Determine the [X, Y] coordinate at the center of the cell enclosing the given text.  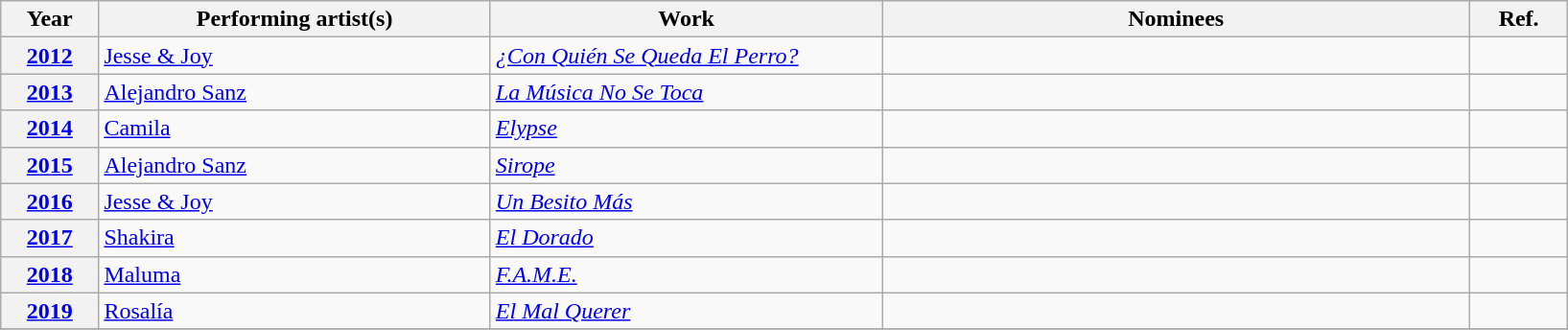
F.A.M.E. [686, 274]
2013 [50, 92]
Sirope [686, 165]
Nominees [1176, 19]
Elypse [686, 129]
Work [686, 19]
2018 [50, 274]
Un Besito Más [686, 201]
Rosalía [294, 311]
Performing artist(s) [294, 19]
¿Con Quién Se Queda El Perro? [686, 56]
Shakira [294, 238]
El Dorado [686, 238]
La Música No Se Toca [686, 92]
Maluma [294, 274]
Camila [294, 129]
2019 [50, 311]
2016 [50, 201]
El Mal Querer [686, 311]
Year [50, 19]
2012 [50, 56]
2014 [50, 129]
2015 [50, 165]
2017 [50, 238]
Ref. [1519, 19]
